Find where the given text appears and provide that cell's center as (x, y) coordinate. 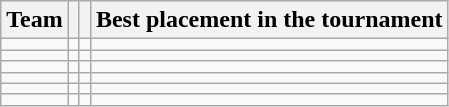
Team (35, 20)
Best placement in the tournament (269, 20)
